Return [x, y] of the center of cell containing provided text 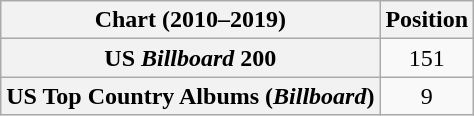
Position [427, 20]
US Billboard 200 [190, 58]
9 [427, 96]
151 [427, 58]
Chart (2010–2019) [190, 20]
US Top Country Albums (Billboard) [190, 96]
